Find where the given text appears and provide that cell's center as (X, Y) coordinate. 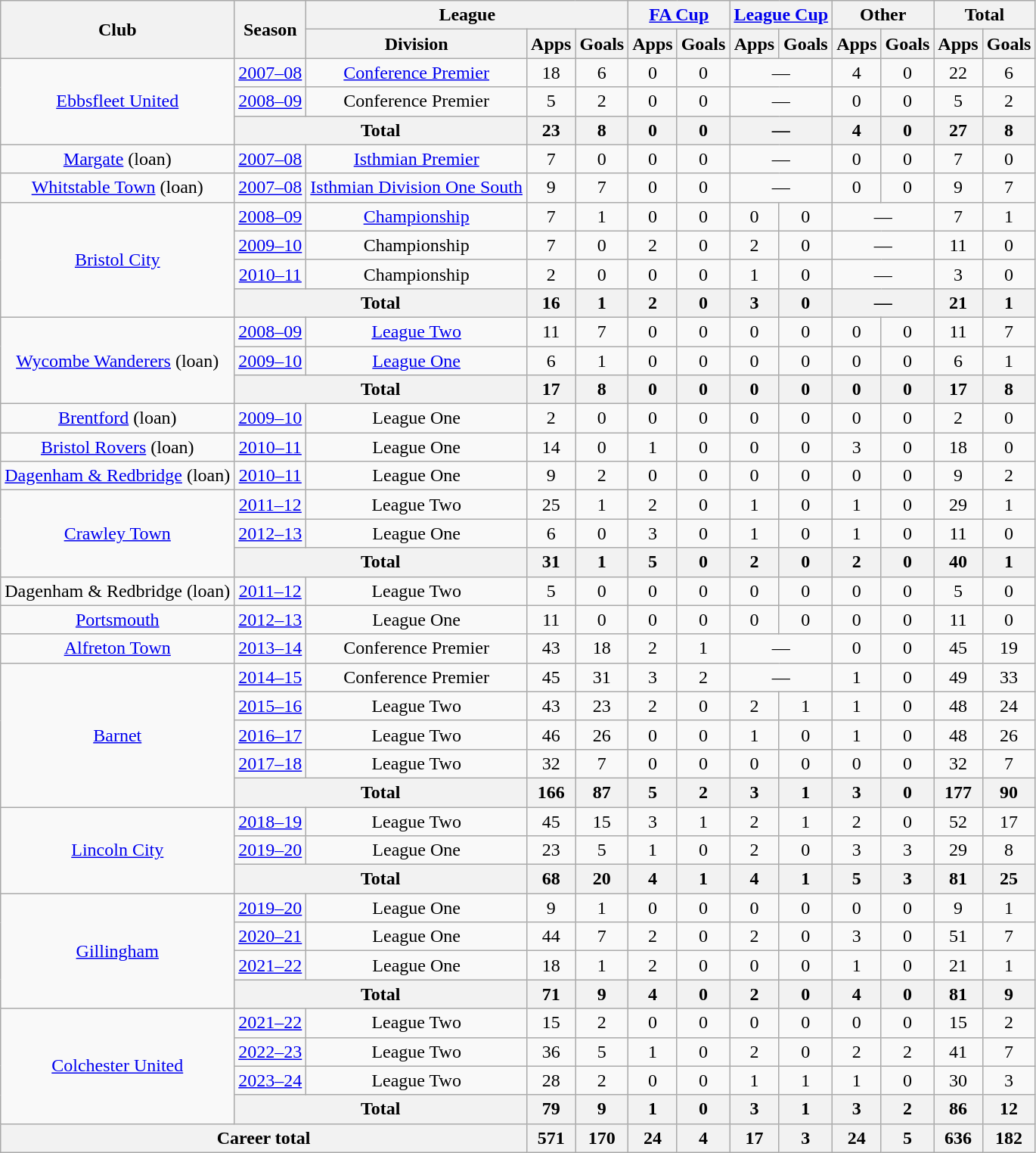
27 (958, 130)
Isthmian Premier (417, 159)
41 (958, 1052)
Lincoln City (118, 850)
571 (551, 1138)
Whitstable Town (loan) (118, 188)
87 (602, 792)
Colchester United (118, 1066)
Alfreton Town (118, 648)
177 (958, 792)
2018–19 (271, 821)
2017–18 (271, 763)
Bristol City (118, 260)
Club (118, 30)
636 (958, 1138)
Gillingham (118, 951)
Season (271, 30)
League Cup (781, 15)
Isthmian Division One South (417, 188)
2022–23 (271, 1052)
Other (883, 15)
2016–17 (271, 735)
16 (551, 303)
33 (1009, 677)
League (467, 15)
2013–14 (271, 648)
30 (958, 1080)
51 (958, 937)
Wycombe Wanderers (loan) (118, 360)
90 (1009, 792)
86 (958, 1109)
Ebbsfleet United (118, 101)
68 (551, 879)
14 (551, 447)
Career total (264, 1138)
Barnet (118, 735)
22 (958, 73)
79 (551, 1109)
Division (417, 44)
44 (551, 937)
2014–15 (271, 677)
40 (958, 562)
2020–21 (271, 937)
49 (958, 677)
20 (602, 879)
2023–24 (271, 1080)
2015–16 (271, 706)
36 (551, 1052)
Brentford (loan) (118, 418)
170 (602, 1138)
52 (958, 821)
Margate (loan) (118, 159)
182 (1009, 1138)
166 (551, 792)
FA Cup (679, 15)
46 (551, 735)
Crawley Town (118, 533)
19 (1009, 648)
12 (1009, 1109)
Bristol Rovers (loan) (118, 447)
28 (551, 1080)
71 (551, 994)
Portsmouth (118, 620)
